Identify which cell holds the provided text, then report its [x, y] central coordinate. 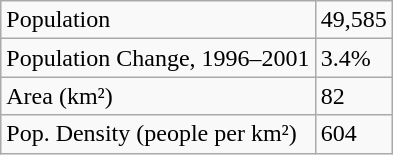
3.4% [354, 58]
Population Change, 1996–2001 [158, 58]
Population [158, 20]
82 [354, 96]
Area (km²) [158, 96]
49,585 [354, 20]
Pop. Density (people per km²) [158, 134]
604 [354, 134]
